Identify which cell holds the provided text, then report its (x, y) central coordinate. 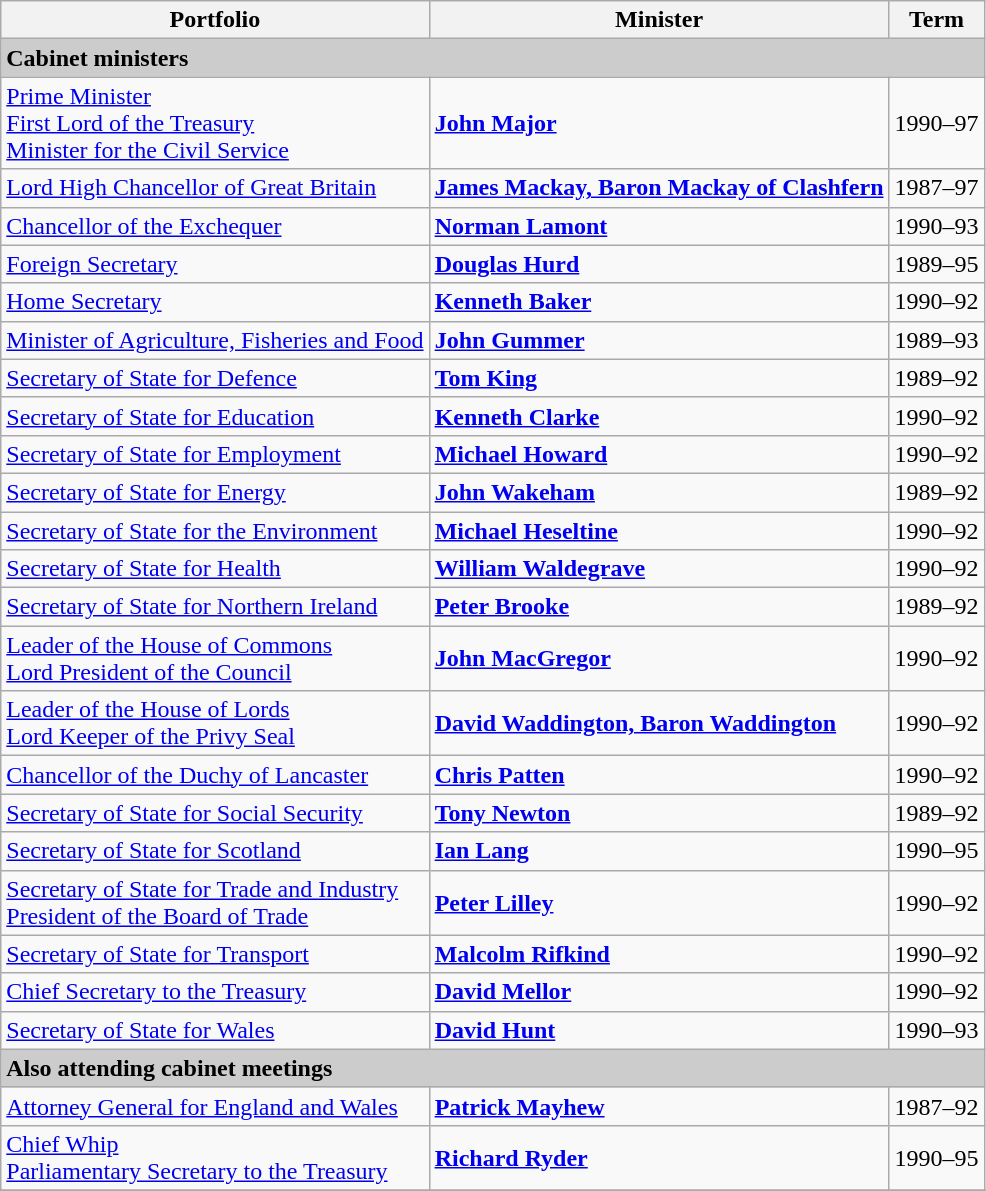
Secretary of State for Wales (215, 1030)
Home Secretary (215, 302)
Term (936, 20)
Richard Ryder (659, 1158)
Prime MinisterFirst Lord of the TreasuryMinister for the Civil Service (215, 123)
Secretary of State for Health (215, 569)
Cabinet ministers (492, 58)
William Waldegrave (659, 569)
Tom King (659, 378)
John Major (659, 123)
Secretary of State for Education (215, 416)
Kenneth Baker (659, 302)
Secretary of State for Defence (215, 378)
Minister of Agriculture, Fisheries and Food (215, 340)
Ian Lang (659, 851)
Norman Lamont (659, 226)
1987–97 (936, 188)
David Mellor (659, 992)
James Mackay, Baron Mackay of Clashfern (659, 188)
1990–97 (936, 123)
Also attending cabinet meetings (492, 1068)
1989–95 (936, 264)
Secretary of State for Social Security (215, 813)
Secretary of State for Trade and IndustryPresident of the Board of Trade (215, 902)
Leader of the House of LordsLord Keeper of the Privy Seal (215, 724)
Secretary of State for Energy (215, 492)
Patrick Mayhew (659, 1106)
Attorney General for England and Wales (215, 1106)
Tony Newton (659, 813)
1987–92 (936, 1106)
Michael Howard (659, 454)
Chief WhipParliamentary Secretary to the Treasury (215, 1158)
Peter Lilley (659, 902)
Secretary of State for Scotland (215, 851)
John MacGregor (659, 658)
Chancellor of the Duchy of Lancaster (215, 775)
Foreign Secretary (215, 264)
Portfolio (215, 20)
Secretary of State for the Environment (215, 531)
Secretary of State for Transport (215, 954)
Malcolm Rifkind (659, 954)
Chief Secretary to the Treasury (215, 992)
Secretary of State for Northern Ireland (215, 607)
John Gummer (659, 340)
Chancellor of the Exchequer (215, 226)
Peter Brooke (659, 607)
Chris Patten (659, 775)
1989–93 (936, 340)
Kenneth Clarke (659, 416)
Lord High Chancellor of Great Britain (215, 188)
Secretary of State for Employment (215, 454)
David Hunt (659, 1030)
Leader of the House of CommonsLord President of the Council (215, 658)
John Wakeham (659, 492)
Minister (659, 20)
David Waddington, Baron Waddington (659, 724)
Michael Heseltine (659, 531)
Douglas Hurd (659, 264)
